Return [X, Y] of the center of cell containing provided text 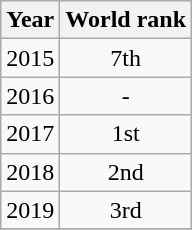
3rd [126, 210]
2017 [30, 134]
1st [126, 134]
2018 [30, 172]
World rank [126, 20]
- [126, 96]
2016 [30, 96]
Year [30, 20]
2015 [30, 58]
2019 [30, 210]
2nd [126, 172]
7th [126, 58]
